From the cell containing the given text, extract its center point as (X, Y) coordinate. 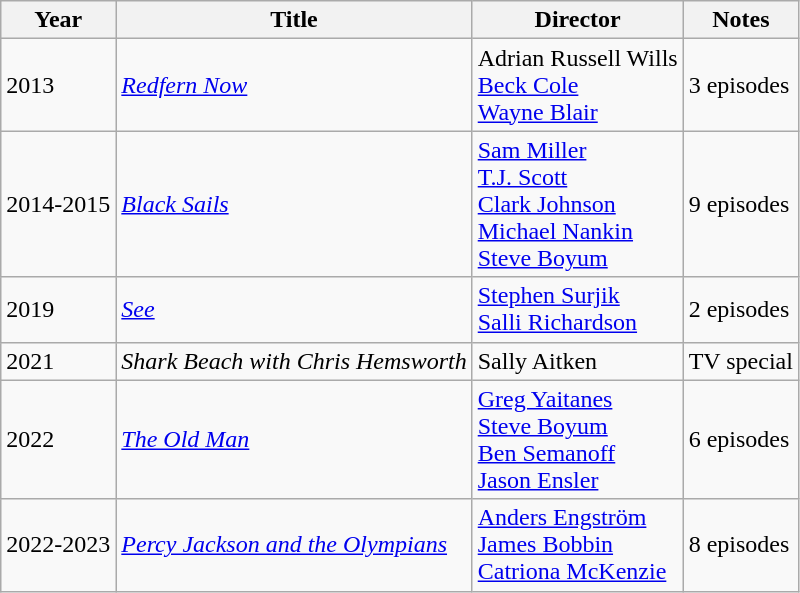
Notes (740, 20)
8 episodes (740, 545)
Sally Aitken (578, 361)
Redfern Now (294, 85)
Director (578, 20)
Year (58, 20)
2 episodes (740, 310)
Greg YaitanesSteve BoyumBen SemanoffJason Ensler (578, 440)
Adrian Russell WillsBeck ColeWayne Blair (578, 85)
9 episodes (740, 204)
Shark Beach with Chris Hemsworth (294, 361)
Percy Jackson and the Olympians (294, 545)
Title (294, 20)
The Old Man (294, 440)
See (294, 310)
2022 (58, 440)
Anders EngströmJames BobbinCatriona McKenzie (578, 545)
TV special (740, 361)
2019 (58, 310)
3 episodes (740, 85)
6 episodes (740, 440)
2022-2023 (58, 545)
Stephen SurjikSalli Richardson (578, 310)
Black Sails (294, 204)
2013 (58, 85)
Sam MillerT.J. ScottClark JohnsonMichael NankinSteve Boyum (578, 204)
2021 (58, 361)
2014-2015 (58, 204)
